Locate the cell with the specified text and output its [x, y] center coordinate. 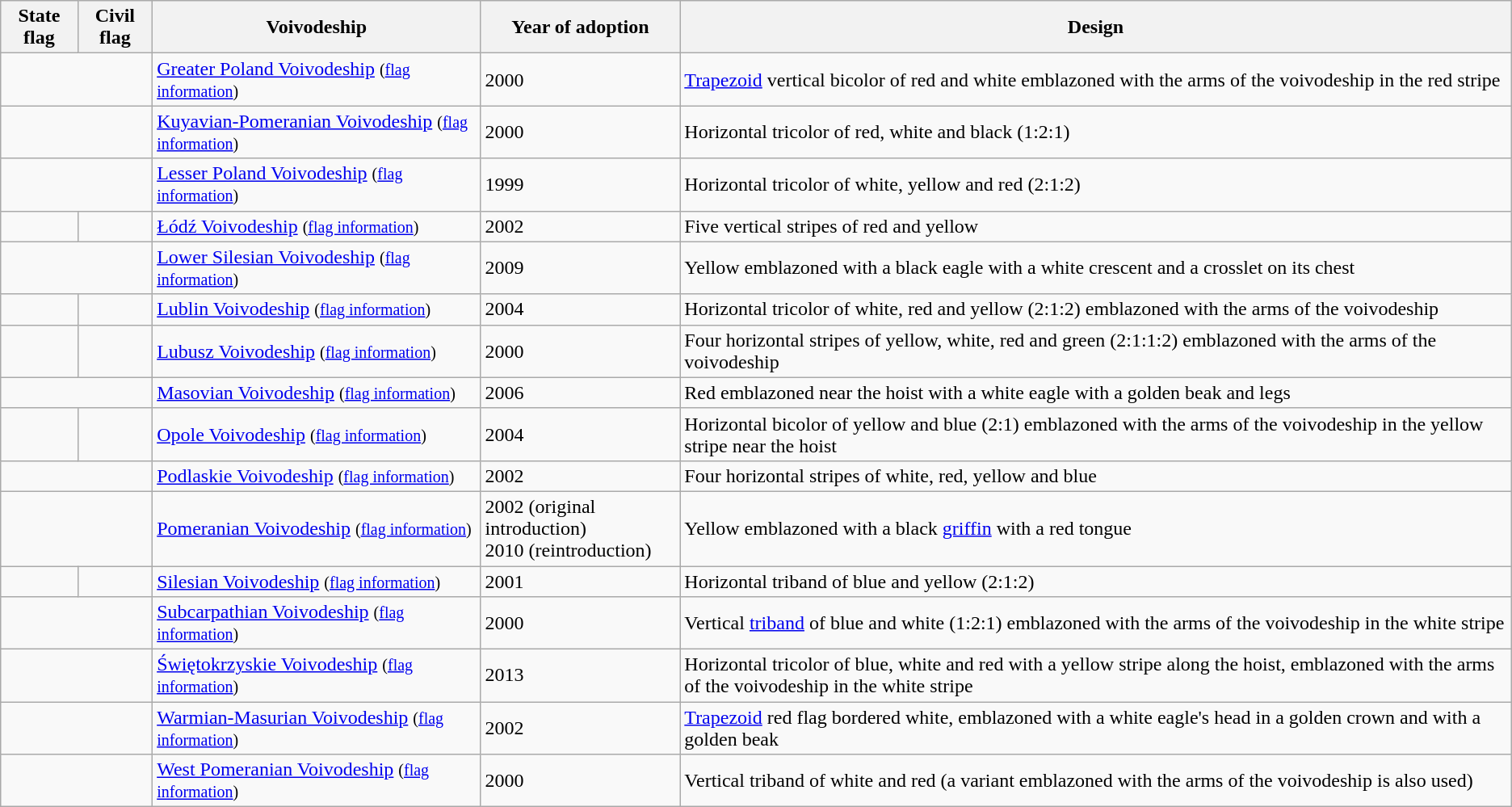
Lesser Poland Voivodeship (flag information) [317, 184]
Lubusz Voivodeship (flag information) [317, 351]
Horizontal tricolor of white, red and yellow (2:1:2) emblazoned with the arms of the voivodeship [1095, 309]
West Pomeranian Voivodeship (flag information) [317, 780]
Four horizontal stripes of yellow, white, red and green (2:1:1:2) emblazoned with the arms of the voivodeship [1095, 351]
Yellow emblazoned with a black eagle with a white crescent and a crosslet on its chest [1095, 268]
Trapezoid red flag bordered white, emblazoned with a white eagle's head in a golden crown and with a golden beak [1095, 729]
Horizontal tricolor of red, white and black (1:2:1) [1095, 132]
Horizontal tricolor of white, yellow and red (2:1:2) [1095, 184]
Red emblazoned near the hoist with a white eagle with a golden beak and legs [1095, 393]
Voivodeship [317, 27]
Year of adoption [580, 27]
Greater Poland Voivodeship (flag information) [317, 79]
1999 [580, 184]
Five vertical stripes of red and yellow [1095, 226]
Łódź Voivodeship (flag information) [317, 226]
Subcarpathian Voivodeship (flag information) [317, 624]
Horizontal tricolor of blue, white and red with a yellow stripe along the hoist, emblazoned with the arms of the voivodeship in the white stripe [1095, 675]
Kuyavian-Pomeranian Voivodeship (flag information) [317, 132]
Design [1095, 27]
2013 [580, 675]
Warmian-Masurian Voivodeship (flag information) [317, 729]
Vertical triband of blue and white (1:2:1) emblazoned with the arms of the voivodeship in the white stripe [1095, 624]
2001 [580, 581]
Four horizontal stripes of white, red, yellow and blue [1095, 476]
Podlaskie Voivodeship (flag information) [317, 476]
Horizontal triband of blue and yellow (2:1:2) [1095, 581]
Vertical triband of white and red (a variant emblazoned with the arms of the voivodeship is also used) [1095, 780]
Masovian Voivodeship (flag information) [317, 393]
Yellow emblazoned with a black griffin with a red tongue [1095, 528]
Opole Voivodeship (flag information) [317, 435]
Świętokrzyskie Voivodeship (flag information) [317, 675]
Lower Silesian Voivodeship (flag information) [317, 268]
State flag [39, 27]
Civil flag [115, 27]
2002 (original introduction)2010 (reintroduction) [580, 528]
2009 [580, 268]
Pomeranian Voivodeship (flag information) [317, 528]
Trapezoid vertical bicolor of red and white emblazoned with the arms of the voivodeship in the red stripe [1095, 79]
Lublin Voivodeship (flag information) [317, 309]
Horizontal bicolor of yellow and blue (2:1) emblazoned with the arms of the voivodeship in the yellow stripe near the hoist [1095, 435]
2006 [580, 393]
Silesian Voivodeship (flag information) [317, 581]
